For the text-containing cell, return its midpoint in [x, y] coordinate format. 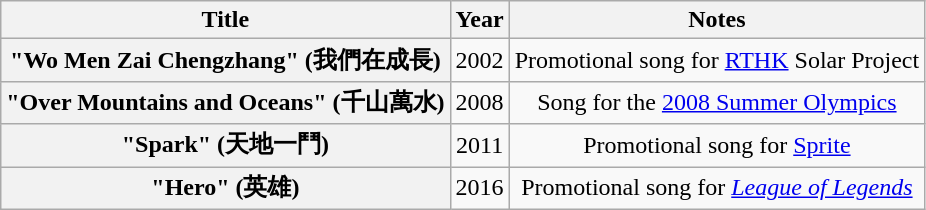
2016 [480, 188]
Title [226, 20]
"Over Mountains and Oceans" (千山萬水) [226, 102]
2011 [480, 146]
Promotional song for RTHK Solar Project [717, 60]
Promotional song for Sprite [717, 146]
Song for the 2008 Summer Olympics [717, 102]
"Hero" (英雄) [226, 188]
Promotional song for League of Legends [717, 188]
2008 [480, 102]
2002 [480, 60]
Notes [717, 20]
"Wo Men Zai Chengzhang" (我們在成長) [226, 60]
Year [480, 20]
"Spark" (天地一鬥) [226, 146]
